Find where the given text appears and provide that cell's center as (X, Y) coordinate. 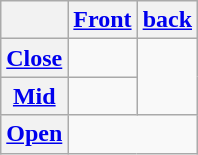
Mid (34, 96)
back (167, 20)
Close (34, 58)
Front (102, 20)
Open (34, 134)
